Capture the cell that displays the provided text and extract its (x, y) central coordinate. 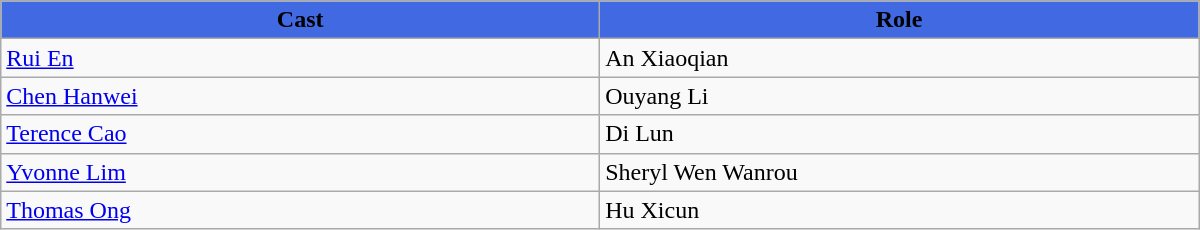
Sheryl Wen Wanrou (900, 172)
Hu Xicun (900, 210)
Terence Cao (300, 134)
Rui En (300, 58)
Ouyang Li (900, 96)
Thomas Ong (300, 210)
Chen Hanwei (300, 96)
An Xiaoqian (900, 58)
Di Lun (900, 134)
Cast (300, 20)
Yvonne Lim (300, 172)
Role (900, 20)
